Pinpoint the cell where the given text exists, returning its [X, Y] midpoint coordinate. 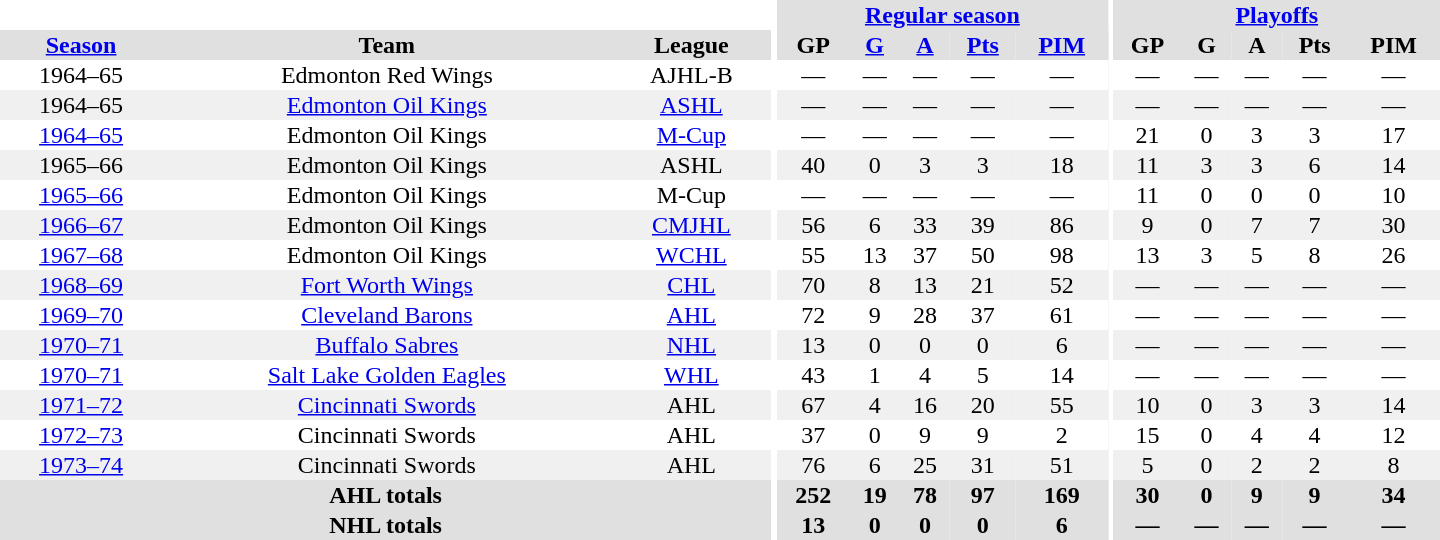
1971–72 [81, 405]
League [691, 45]
34 [1394, 495]
AJHL-B [691, 75]
Fort Worth Wings [386, 285]
19 [874, 495]
51 [1062, 465]
Team [386, 45]
40 [814, 165]
NHL totals [386, 525]
252 [814, 495]
56 [814, 225]
WCHL [691, 255]
Cleveland Barons [386, 315]
76 [814, 465]
17 [1394, 135]
15 [1148, 435]
86 [1062, 225]
31 [982, 465]
50 [982, 255]
72 [814, 315]
Salt Lake Golden Eagles [386, 375]
67 [814, 405]
Buffalo Sabres [386, 345]
18 [1062, 165]
43 [814, 375]
NHL [691, 345]
78 [925, 495]
Playoffs [1277, 15]
Season [81, 45]
33 [925, 225]
39 [982, 225]
12 [1394, 435]
CMJHL [691, 225]
CHL [691, 285]
25 [925, 465]
1968–69 [81, 285]
20 [982, 405]
1966–67 [81, 225]
98 [1062, 255]
1972–73 [81, 435]
52 [1062, 285]
16 [925, 405]
1 [874, 375]
70 [814, 285]
1973–74 [81, 465]
WHL [691, 375]
26 [1394, 255]
1969–70 [81, 315]
28 [925, 315]
1967–68 [81, 255]
AHL totals [386, 495]
Regular season [942, 15]
97 [982, 495]
169 [1062, 495]
61 [1062, 315]
Edmonton Red Wings [386, 75]
